For the text-containing cell, return its midpoint in (x, y) coordinate format. 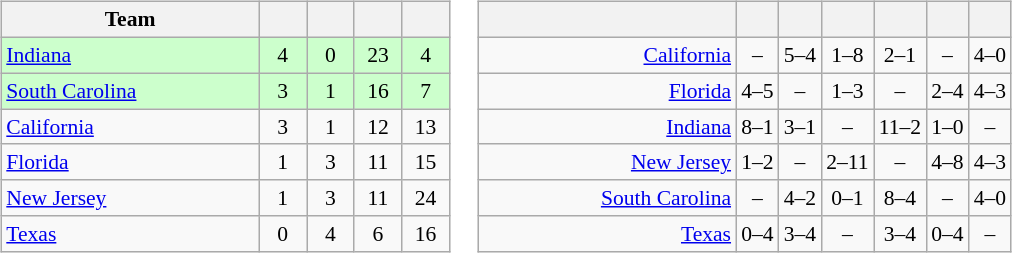
Team (130, 20)
6 (378, 234)
1–8 (847, 55)
24 (426, 198)
8–4 (900, 198)
11–2 (900, 127)
4–2 (800, 198)
8–1 (758, 127)
23 (378, 55)
2–4 (948, 91)
3–1 (800, 127)
4–5 (758, 91)
4–8 (948, 162)
12 (378, 127)
1–2 (758, 162)
5–4 (800, 55)
7 (426, 91)
2–1 (900, 55)
15 (426, 162)
0–1 (847, 198)
1–0 (948, 127)
1–3 (847, 91)
13 (426, 127)
2–11 (847, 162)
